Provide the (X, Y) coordinate of the cell's center where the given text is located.  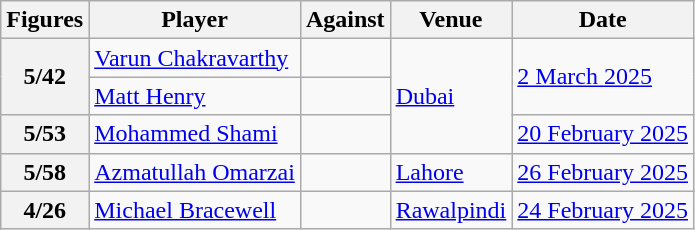
Lahore (451, 172)
Mohammed Shami (195, 134)
26 February 2025 (603, 172)
5/53 (45, 134)
Azmatullah Omarzai (195, 172)
Matt Henry (195, 96)
5/42 (45, 77)
24 February 2025 (603, 210)
Dubai (451, 96)
Varun Chakravarthy (195, 58)
Venue (451, 20)
Figures (45, 20)
Michael Bracewell (195, 210)
5/58 (45, 172)
20 February 2025 (603, 134)
Player (195, 20)
Rawalpindi (451, 210)
Date (603, 20)
Against (345, 20)
2 March 2025 (603, 77)
4/26 (45, 210)
